Extract the (x, y) coordinate from the center of the cell holding the provided text.  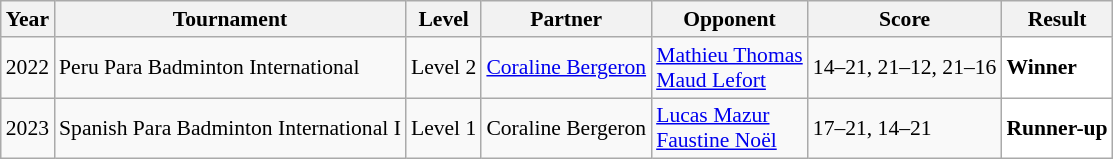
Peru Para Badminton International (230, 68)
Mathieu Thomas Maud Lefort (730, 68)
Runner-up (1056, 128)
Spanish Para Badminton International I (230, 128)
2023 (28, 128)
17–21, 14–21 (905, 128)
Year (28, 19)
Tournament (230, 19)
Score (905, 19)
Result (1056, 19)
14–21, 21–12, 21–16 (905, 68)
Partner (566, 19)
Lucas Mazur Faustine Noël (730, 128)
Level (444, 19)
Level 2 (444, 68)
Opponent (730, 19)
Level 1 (444, 128)
Winner (1056, 68)
2022 (28, 68)
